For the text-containing cell, return its midpoint in [x, y] coordinate format. 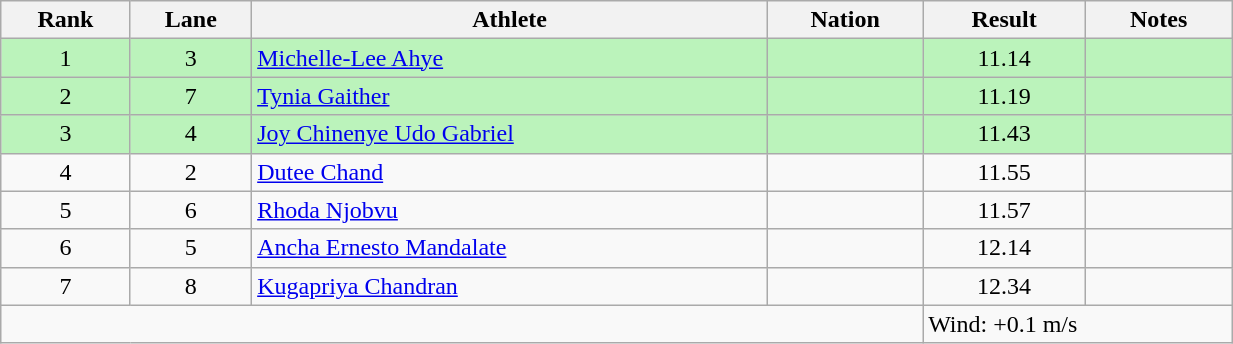
Rhoda Njobvu [510, 210]
Rank [66, 20]
Nation [846, 20]
11.57 [1004, 210]
Joy Chinenye Udo Gabriel [510, 134]
Michelle-Lee Ahye [510, 58]
Wind: +0.1 m/s [1078, 324]
Athlete [510, 20]
Lane [191, 20]
Dutee Chand [510, 172]
Tynia Gaither [510, 96]
Kugapriya Chandran [510, 286]
Result [1004, 20]
12.34 [1004, 286]
11.14 [1004, 58]
1 [66, 58]
Notes [1159, 20]
11.43 [1004, 134]
Ancha Ernesto Mandalate [510, 248]
12.14 [1004, 248]
11.55 [1004, 172]
8 [191, 286]
11.19 [1004, 96]
